Search for the cell housing the specified text and yield its (x, y) center coordinate. 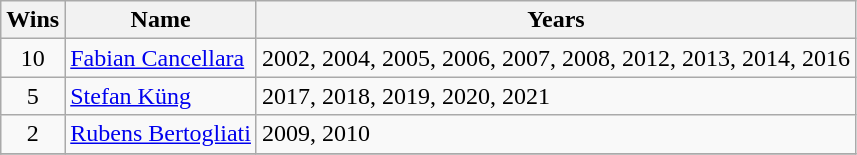
10 (33, 58)
Rubens Bertogliati (161, 134)
5 (33, 96)
Wins (33, 20)
Fabian Cancellara (161, 58)
2009, 2010 (556, 134)
2017, 2018, 2019, 2020, 2021 (556, 96)
2002, 2004, 2005, 2006, 2007, 2008, 2012, 2013, 2014, 2016 (556, 58)
Stefan Küng (161, 96)
Name (161, 20)
2 (33, 134)
Years (556, 20)
